From the cell containing the given text, extract its center point as [x, y] coordinate. 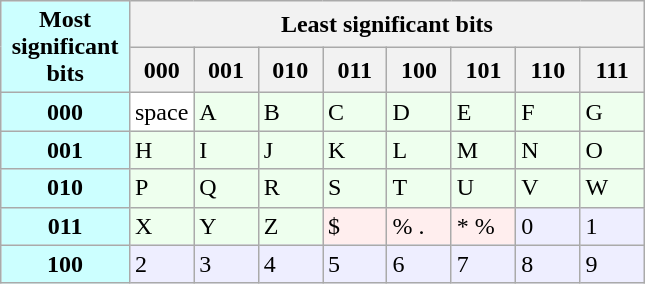
P [161, 188]
R [290, 188]
M [483, 150]
X [161, 226]
4 [290, 264]
$ [355, 226]
7 [483, 264]
K [355, 150]
3 [226, 264]
space [161, 112]
5 [355, 264]
% . [419, 226]
J [290, 150]
Q [226, 188]
E [483, 112]
Least significant bits [386, 24]
Z [290, 226]
T [419, 188]
9 [612, 264]
O [612, 150]
U [483, 188]
6 [419, 264]
B [290, 112]
Mostsignificantbits [66, 47]
S [355, 188]
0 [548, 226]
110 [548, 70]
C [355, 112]
* % [483, 226]
2 [161, 264]
V [548, 188]
111 [612, 70]
D [419, 112]
A [226, 112]
I [226, 150]
F [548, 112]
L [419, 150]
H [161, 150]
8 [548, 264]
1 [612, 226]
Y [226, 226]
G [612, 112]
101 [483, 70]
W [612, 188]
N [548, 150]
